Search for the cell housing the specified text and yield its (x, y) center coordinate. 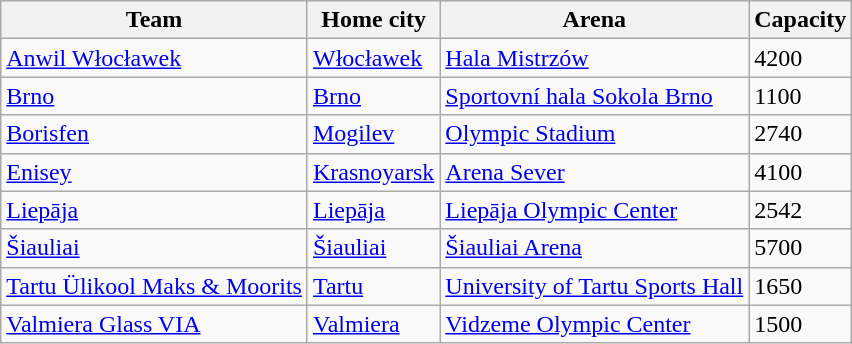
Włocławek (373, 58)
Home city (373, 20)
Šiauliai Arena (594, 248)
Tartu Ülikool Maks & Moorits (154, 286)
5700 (800, 248)
2542 (800, 210)
Borisfen (154, 134)
Capacity (800, 20)
Anwil Włocławek (154, 58)
Enisey (154, 172)
4100 (800, 172)
4200 (800, 58)
Tartu (373, 286)
Liepāja Olympic Center (594, 210)
Olympic Stadium (594, 134)
Arena (594, 20)
University of Tartu Sports Hall (594, 286)
Hala Mistrzów (594, 58)
Sportovní hala Sokola Brno (594, 96)
1100 (800, 96)
Arena Sever (594, 172)
Valmiera Glass VIA (154, 324)
Vidzeme Olympic Center (594, 324)
Team (154, 20)
1500 (800, 324)
Krasnoyarsk (373, 172)
2740 (800, 134)
Valmiera (373, 324)
Mogilev (373, 134)
1650 (800, 286)
